Output the [X, Y] coordinate of the center of the cell containing the given text.  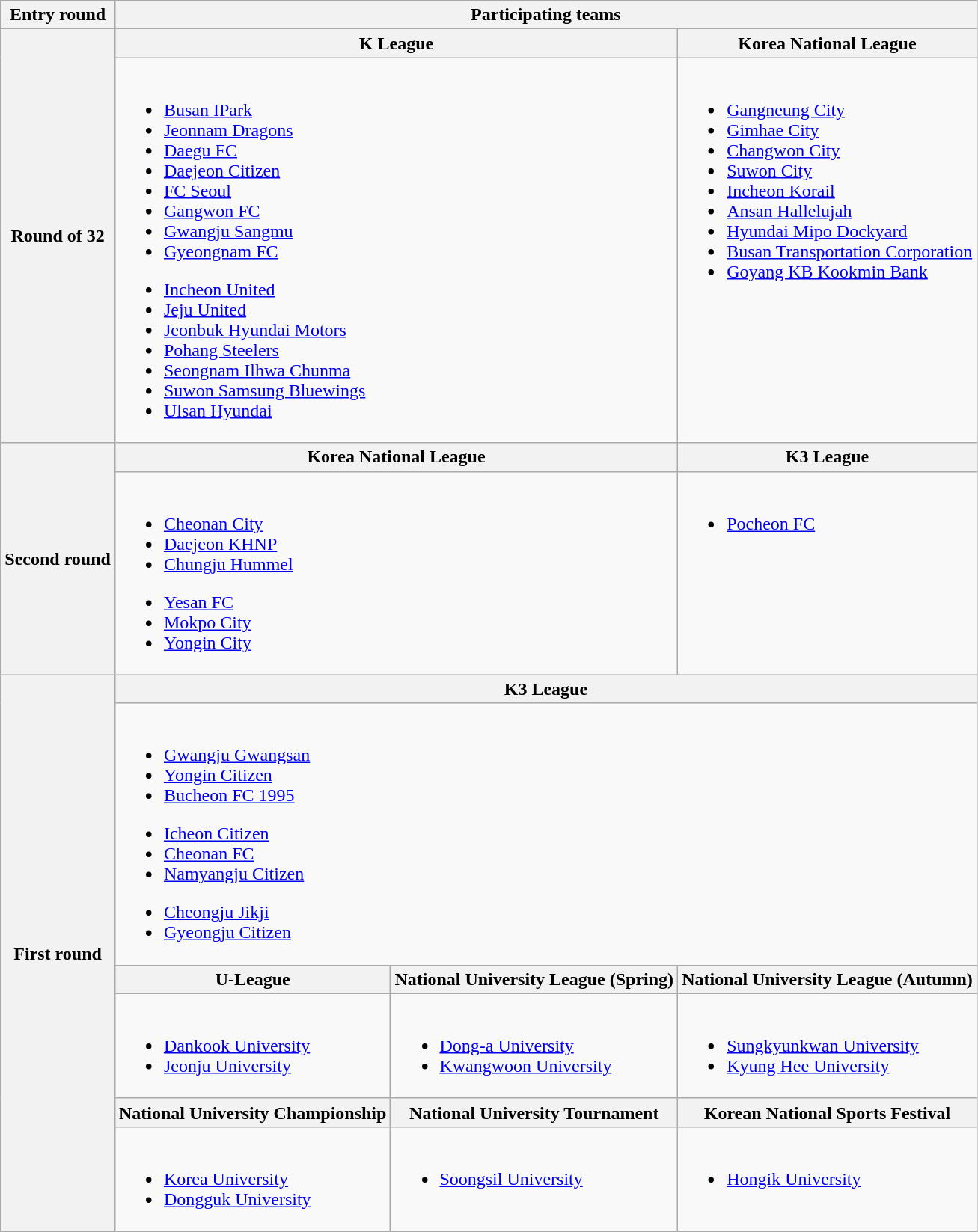
Korea UniversityDongguk University [252, 1179]
Cheonan CityDaejeon KHNPChungju HummelYesan FCMokpo CityYongin City [396, 573]
National University League (Autumn) [828, 979]
Korean National Sports Festival [828, 1112]
Entry round [58, 15]
Pocheon FC [828, 573]
Dong-a UniversityKwangwoon University [534, 1046]
Soongsil University [534, 1179]
Dankook UniversityJeonju University [252, 1046]
National University Tournament [534, 1112]
K League [396, 43]
Participating teams [545, 15]
U-League [252, 979]
Round of 32 [58, 236]
Second round [58, 559]
Hongik University [828, 1179]
Gwangju GwangsanYongin CitizenBucheon FC 1995Icheon CitizenCheonan FCNamyangju CitizenCheongju JikjiGyeongju Citizen [545, 834]
National University League (Spring) [534, 979]
National University Championship [252, 1112]
First round [58, 953]
Sungkyunkwan UniversityKyung Hee University [828, 1046]
